Search for the cell housing the specified text and yield its (x, y) center coordinate. 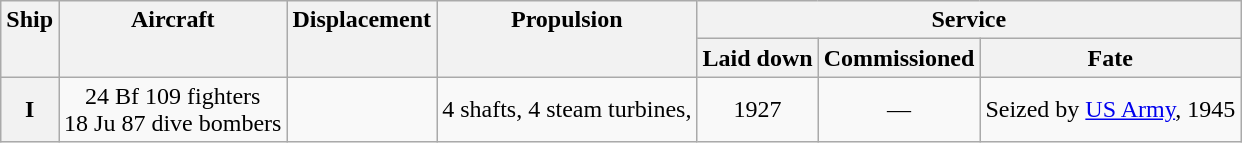
24 Bf 109 fighters18 Ju 87 dive bombers (173, 110)
Propulsion (567, 39)
I (30, 110)
4 shafts, 4 steam turbines, (567, 110)
1927 (758, 110)
Aircraft (173, 39)
Fate (1110, 58)
Laid down (758, 58)
Ship (30, 39)
Displacement (362, 39)
Service (969, 20)
— (899, 110)
Seized by US Army, 1945 (1110, 110)
Commissioned (899, 58)
